Output the [x, y] coordinate of the center of the cell containing the given text.  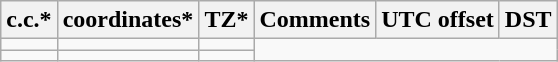
Comments [315, 20]
UTC offset [438, 20]
coordinates* [128, 20]
DST [528, 20]
TZ* [226, 20]
c.c.* [29, 20]
